Extract the [X, Y] coordinate from the center of the cell holding the provided text.  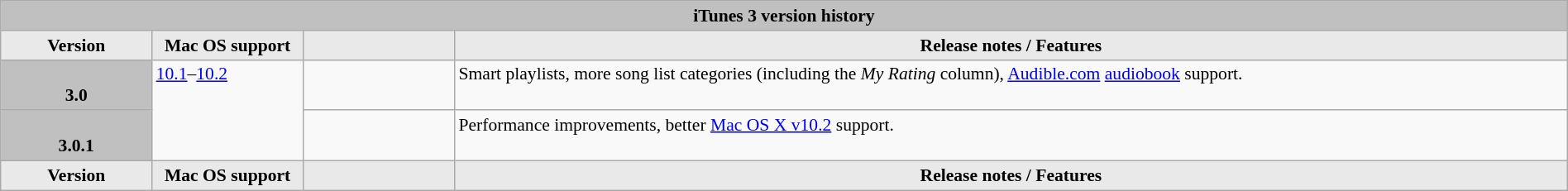
Performance improvements, better Mac OS X v10.2 support. [1011, 136]
iTunes 3 version history [784, 16]
Smart playlists, more song list categories (including the My Rating column), Audible.com audiobook support. [1011, 84]
3.0.1 [76, 136]
10.1–10.2 [228, 110]
3.0 [76, 84]
